Extract the [X, Y] coordinate from the center of the cell holding the provided text.  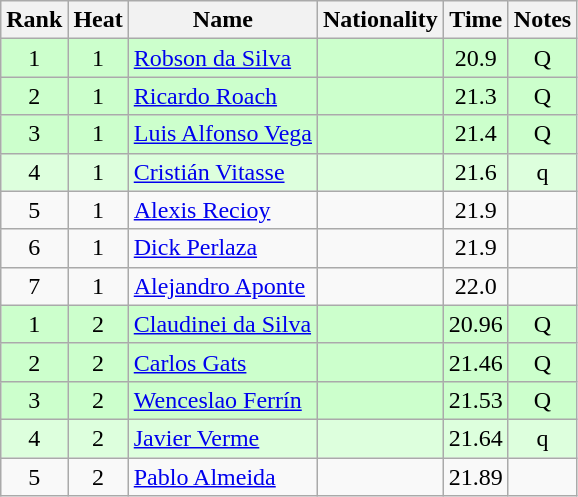
Wenceslao Ferrín [222, 400]
Heat [98, 20]
6 [34, 248]
Luis Alfonso Vega [222, 134]
Nationality [381, 20]
Dick Perlaza [222, 248]
20.96 [476, 324]
Notes [542, 20]
Rank [34, 20]
Alexis Recioy [222, 210]
21.64 [476, 438]
21.89 [476, 477]
7 [34, 286]
Cristián Vitasse [222, 172]
22.0 [476, 286]
Carlos Gats [222, 362]
Javier Verme [222, 438]
21.6 [476, 172]
21.53 [476, 400]
20.9 [476, 58]
21.3 [476, 96]
21.46 [476, 362]
Claudinei da Silva [222, 324]
Robson da Silva [222, 58]
Ricardo Roach [222, 96]
21.4 [476, 134]
Name [222, 20]
Pablo Almeida [222, 477]
Time [476, 20]
Alejandro Aponte [222, 286]
